Detect which cell encompasses the target text, then output its (X, Y) center coordinate. 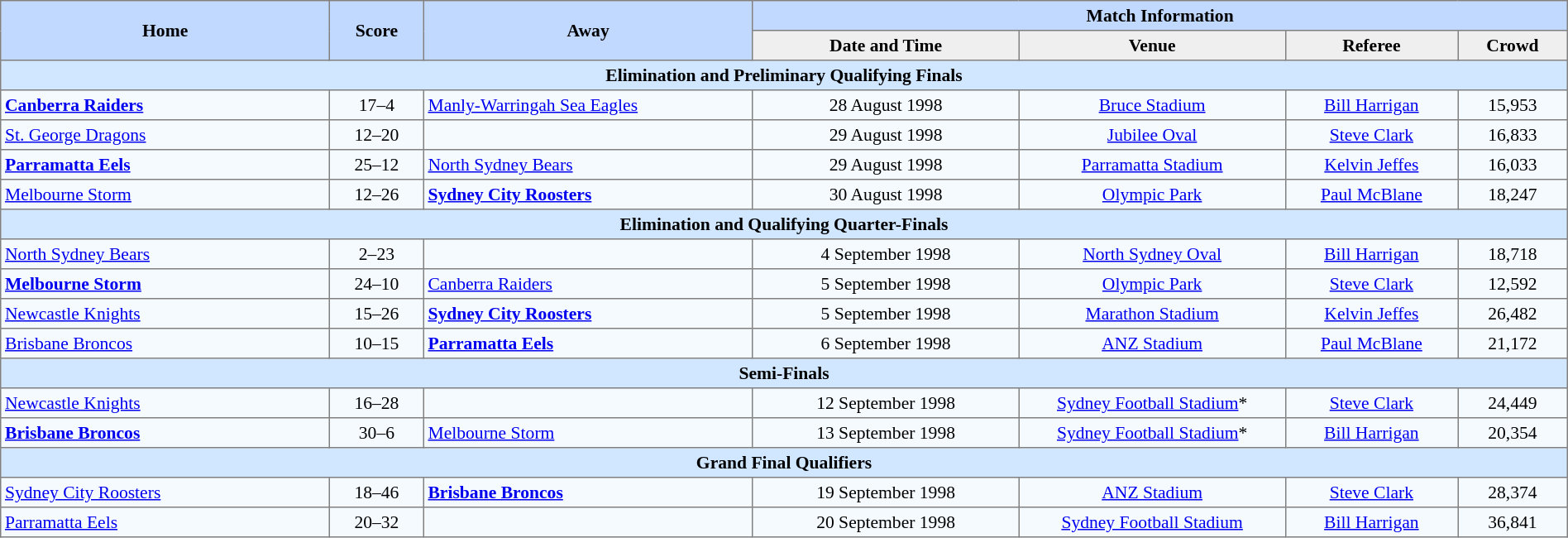
St. George Dragons (165, 135)
12–26 (377, 195)
20 September 1998 (886, 522)
Away (588, 31)
18,247 (1513, 195)
Referee (1371, 46)
25–12 (377, 165)
18,718 (1513, 254)
Elimination and Qualifying Quarter-Finals (784, 224)
20,354 (1513, 433)
16,033 (1513, 165)
10–15 (377, 343)
Date and Time (886, 46)
6 September 1998 (886, 343)
17–4 (377, 105)
Crowd (1513, 46)
16,833 (1513, 135)
36,841 (1513, 522)
30 August 1998 (886, 195)
13 September 1998 (886, 433)
Grand Final Qualifiers (784, 463)
18–46 (377, 492)
21,172 (1513, 343)
12,592 (1513, 284)
Marathon Stadium (1152, 314)
28,374 (1513, 492)
Manly-Warringah Sea Eagles (588, 105)
24,449 (1513, 403)
Elimination and Preliminary Qualifying Finals (784, 75)
Parramatta Stadium (1152, 165)
12–20 (377, 135)
2–23 (377, 254)
Venue (1152, 46)
Sydney Football Stadium (1152, 522)
28 August 1998 (886, 105)
16–28 (377, 403)
15,953 (1513, 105)
Bruce Stadium (1152, 105)
Jubilee Oval (1152, 135)
Match Information (1159, 16)
4 September 1998 (886, 254)
19 September 1998 (886, 492)
Semi-Finals (784, 373)
Score (377, 31)
15–26 (377, 314)
20–32 (377, 522)
Home (165, 31)
24–10 (377, 284)
26,482 (1513, 314)
North Sydney Oval (1152, 254)
12 September 1998 (886, 403)
30–6 (377, 433)
